Extract the [X, Y] coordinate from the center of the cell holding the provided text.  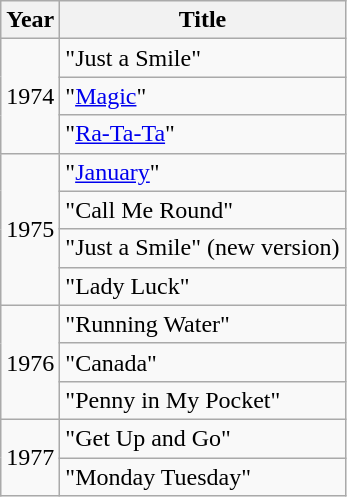
"Canada" [202, 362]
"Penny in My Pocket" [202, 400]
"Running Water" [202, 324]
Title [202, 20]
"January" [202, 172]
1974 [30, 96]
"Ra-Ta-Ta" [202, 134]
"Just a Smile" [202, 58]
1977 [30, 457]
"Just a Smile" (new version) [202, 248]
"Magic" [202, 96]
Year [30, 20]
1975 [30, 229]
"Monday Tuesday" [202, 477]
"Lady Luck" [202, 286]
"Call Me Round" [202, 210]
"Get Up and Go" [202, 438]
1976 [30, 362]
